Extract the (x, y) coordinate from the center of the cell holding the provided text.  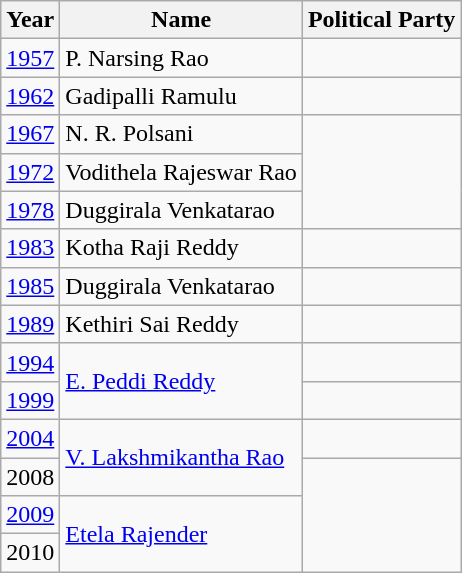
2008 (30, 477)
1962 (30, 96)
1994 (30, 362)
1985 (30, 286)
E. Peddi Reddy (182, 381)
1989 (30, 324)
1999 (30, 400)
1957 (30, 58)
Kotha Raji Reddy (182, 248)
2010 (30, 553)
P. Narsing Rao (182, 58)
Gadipalli Ramulu (182, 96)
2004 (30, 438)
1967 (30, 134)
Year (30, 20)
1972 (30, 172)
Political Party (381, 20)
Vodithela Rajeswar Rao (182, 172)
1983 (30, 248)
2009 (30, 515)
Etela Rajender (182, 534)
N. R. Polsani (182, 134)
Name (182, 20)
V. Lakshmikantha Rao (182, 457)
1978 (30, 210)
Kethiri Sai Reddy (182, 324)
